Find where the given text appears and provide that cell's center as (x, y) coordinate. 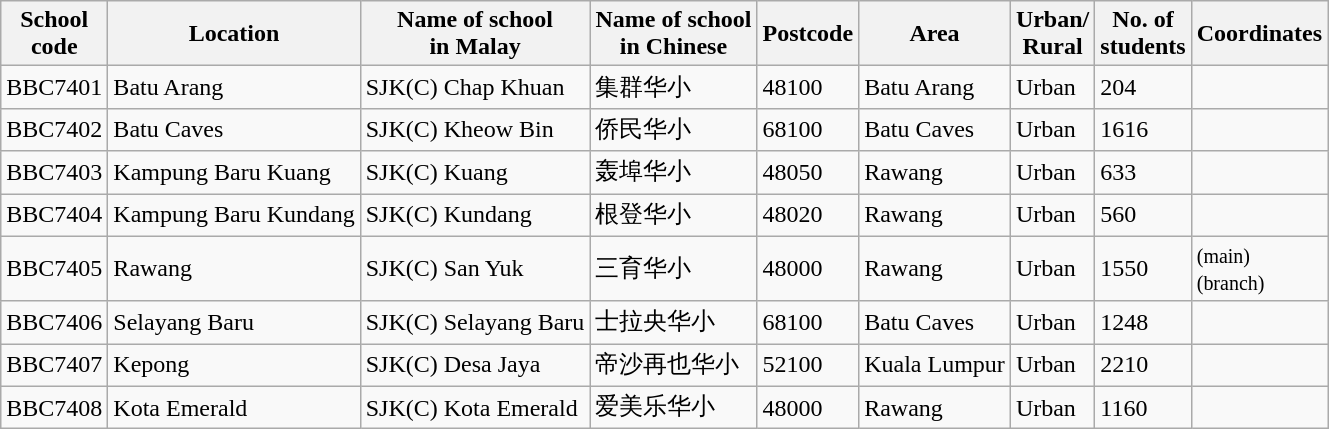
48100 (808, 88)
SJK(C) Kundang (475, 216)
Coordinates (1259, 34)
BBC7403 (54, 172)
根登华小 (674, 216)
SJK(C) Kheow Bin (475, 130)
集群华小 (674, 88)
1550 (1143, 268)
48020 (808, 216)
SJK(C) Desa Jaya (475, 366)
1616 (1143, 130)
2210 (1143, 366)
Kampung Baru Kuang (234, 172)
Area (935, 34)
BBC7406 (54, 322)
SJK(C) Kuang (475, 172)
Kuala Lumpur (935, 366)
52100 (808, 366)
BBC7408 (54, 408)
Kota Emerald (234, 408)
爱美乐华小 (674, 408)
SJK(C) Kota Emerald (475, 408)
BBC7404 (54, 216)
(main) (branch) (1259, 268)
Name of schoolin Malay (475, 34)
Selayang Baru (234, 322)
SJK(C) Selayang Baru (475, 322)
侨民华小 (674, 130)
Name of schoolin Chinese (674, 34)
Urban/Rural (1052, 34)
BBC7401 (54, 88)
Schoolcode (54, 34)
204 (1143, 88)
帝沙再也华小 (674, 366)
633 (1143, 172)
560 (1143, 216)
BBC7405 (54, 268)
Kepong (234, 366)
三育华小 (674, 268)
SJK(C) San Yuk (475, 268)
BBC7402 (54, 130)
Postcode (808, 34)
BBC7407 (54, 366)
Location (234, 34)
48050 (808, 172)
Kampung Baru Kundang (234, 216)
士拉央华小 (674, 322)
1160 (1143, 408)
No. ofstudents (1143, 34)
SJK(C) Chap Khuan (475, 88)
1248 (1143, 322)
轰埠华小 (674, 172)
